Identify which cell holds the provided text, then report its (X, Y) central coordinate. 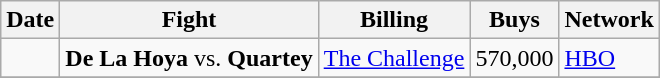
The Challenge (394, 58)
Fight (189, 20)
De La Hoya vs. Quartey (189, 58)
Network (609, 20)
HBO (609, 58)
Billing (394, 20)
570,000 (514, 58)
Buys (514, 20)
Date (30, 20)
